Scan for the cell matching the given text and deliver its [x, y] coordinate at center. 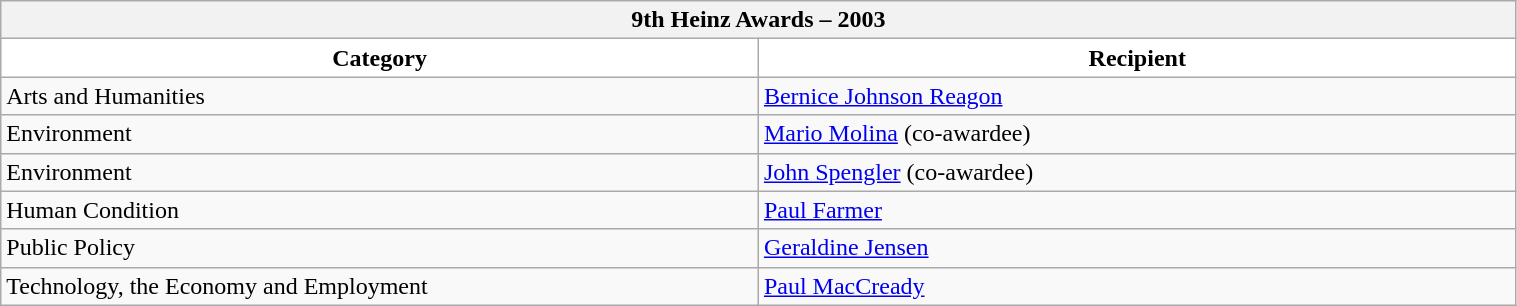
Paul MacCready [1137, 286]
Technology, the Economy and Employment [380, 286]
Mario Molina (co-awardee) [1137, 134]
Category [380, 58]
Public Policy [380, 248]
Human Condition [380, 210]
Recipient [1137, 58]
Paul Farmer [1137, 210]
9th Heinz Awards – 2003 [758, 20]
Bernice Johnson Reagon [1137, 96]
Arts and Humanities [380, 96]
John Spengler (co-awardee) [1137, 172]
Geraldine Jensen [1137, 248]
